For the text-containing cell, return its midpoint in [X, Y] coordinate format. 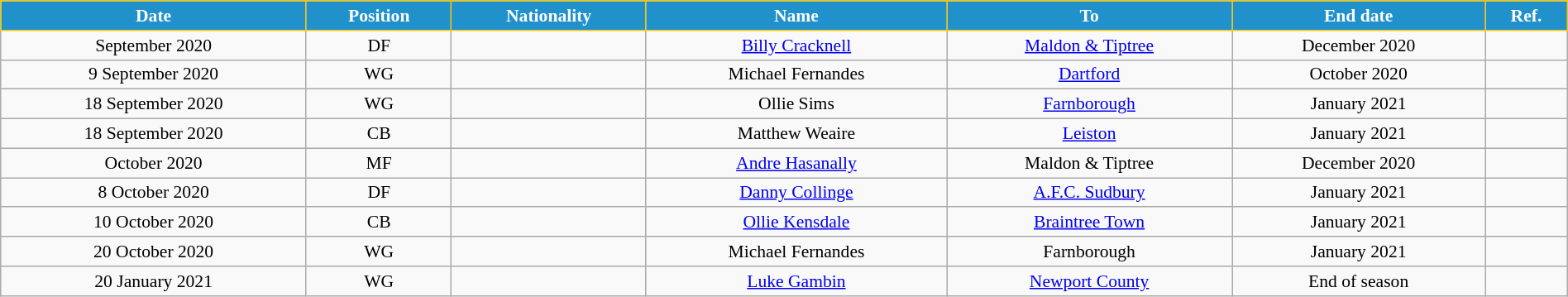
Braintree Town [1090, 223]
Ollie Kensdale [796, 223]
MF [379, 163]
9 September 2020 [154, 74]
20 January 2021 [154, 281]
Position [379, 16]
Danny Collinge [796, 193]
To [1090, 16]
Newport County [1090, 281]
Matthew Weaire [796, 134]
Leiston [1090, 134]
Ollie Sims [796, 104]
10 October 2020 [154, 223]
End of season [1359, 281]
Luke Gambin [796, 281]
Andre Hasanally [796, 163]
Nationality [549, 16]
End date [1359, 16]
September 2020 [154, 46]
Billy Cracknell [796, 46]
Dartford [1090, 74]
A.F.C. Sudbury [1090, 193]
Ref. [1527, 16]
20 October 2020 [154, 251]
Date [154, 16]
Name [796, 16]
8 October 2020 [154, 193]
